Find where the given text appears and provide that cell's center as (X, Y) coordinate. 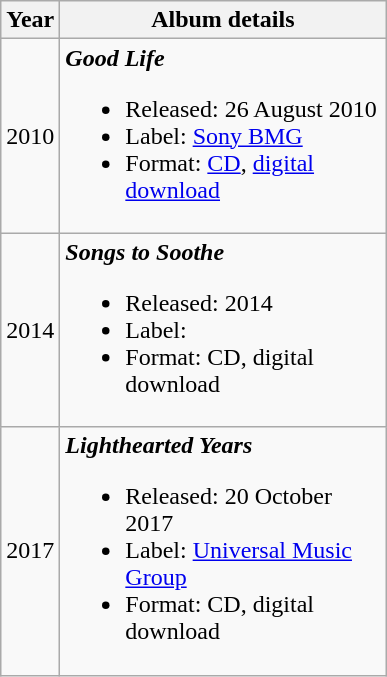
2014 (30, 330)
Album details (223, 20)
2010 (30, 136)
Songs to SootheReleased: 2014Label:Format: CD, digital download (223, 330)
Good LifeReleased: 26 August 2010Label: Sony BMGFormat: CD, digital download (223, 136)
2017 (30, 551)
Lighthearted YearsReleased: 20 October 2017Label: Universal Music GroupFormat: CD, digital download (223, 551)
Year (30, 20)
